Identify which cell holds the provided text, then report its (x, y) central coordinate. 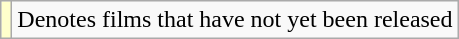
Denotes films that have not yet been released (235, 20)
